Pinpoint the cell where the given text exists, returning its [X, Y] midpoint coordinate. 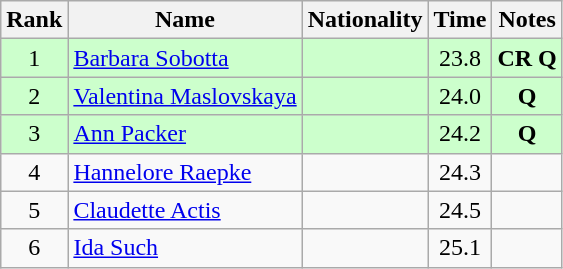
4 [34, 172]
24.2 [460, 134]
1 [34, 58]
23.8 [460, 58]
Valentina Maslovskaya [185, 96]
Claudette Actis [185, 210]
24.0 [460, 96]
Hannelore Raepke [185, 172]
5 [34, 210]
Notes [527, 20]
Ann Packer [185, 134]
CR Q [527, 58]
2 [34, 96]
25.1 [460, 248]
Rank [34, 20]
24.3 [460, 172]
Nationality [365, 20]
Barbara Sobotta [185, 58]
Name [185, 20]
24.5 [460, 210]
Ida Such [185, 248]
6 [34, 248]
3 [34, 134]
Time [460, 20]
